Return the [x, y] coordinate for the center point of the cell that contains the specified text.  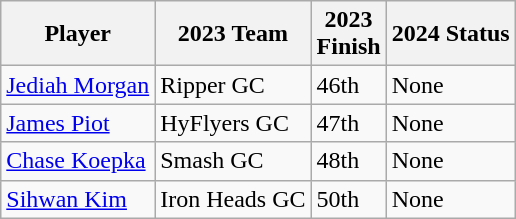
Sihwan Kim [78, 199]
Player [78, 34]
Smash GC [233, 161]
2023Finish [348, 34]
Iron Heads GC [233, 199]
Ripper GC [233, 85]
2023 Team [233, 34]
2024 Status [450, 34]
48th [348, 161]
47th [348, 123]
HyFlyers GC [233, 123]
50th [348, 199]
46th [348, 85]
Jediah Morgan [78, 85]
James Piot [78, 123]
Chase Koepka [78, 161]
